From the cell containing the given text, extract its center point as (X, Y) coordinate. 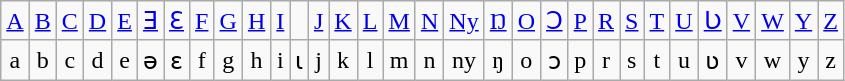
P (580, 21)
f (202, 60)
o (526, 60)
M (399, 21)
p (580, 60)
G (228, 21)
a (15, 60)
S (632, 21)
N (429, 21)
T (657, 21)
Ɔ (555, 21)
L (370, 21)
V (741, 21)
B (42, 21)
D (97, 21)
E (125, 21)
Z (831, 21)
z (831, 60)
Ʋ (712, 21)
H (256, 21)
r (606, 60)
ny (464, 60)
k (343, 60)
ŋ (498, 60)
c (70, 60)
I (280, 21)
m (399, 60)
u (684, 60)
j (318, 60)
i (280, 60)
l (370, 60)
ǝ (150, 60)
ɛ (177, 60)
A (15, 21)
R (606, 21)
ʋ (712, 60)
C (70, 21)
w (773, 60)
Ǝ (150, 21)
Y (803, 21)
W (773, 21)
U (684, 21)
g (228, 60)
d (97, 60)
v (741, 60)
Ŋ (498, 21)
F (202, 21)
Ny (464, 21)
h (256, 60)
e (125, 60)
Ɛ (177, 21)
b (42, 60)
J (318, 21)
s (632, 60)
ɩ (300, 60)
O (526, 21)
n (429, 60)
t (657, 60)
ɔ (555, 60)
y (803, 60)
K (343, 21)
